From the cell containing the given text, extract its center point as (x, y) coordinate. 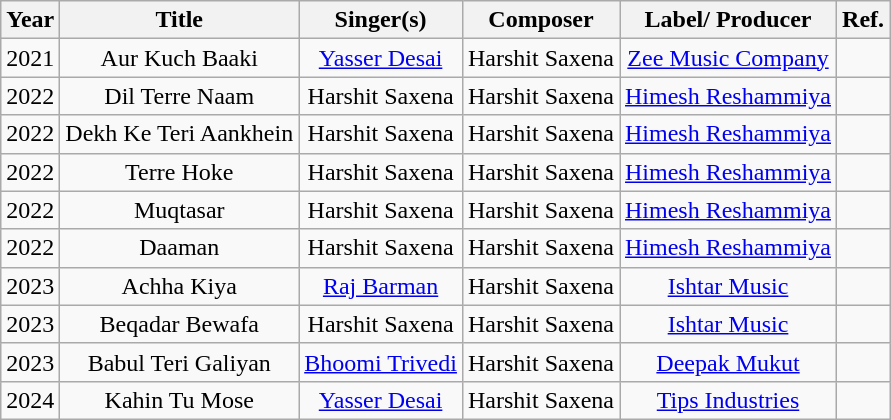
Daaman (180, 248)
Kahin Tu Mose (180, 400)
Achha Kiya (180, 286)
Dil Terre Naam (180, 96)
Zee Music Company (728, 58)
2024 (30, 400)
Muqtasar (180, 210)
Dekh Ke Teri Aankhein (180, 134)
Year (30, 20)
Ref. (864, 20)
Title (180, 20)
Singer(s) (381, 20)
Composer (540, 20)
Terre Hoke (180, 172)
Deepak Mukut (728, 362)
Babul Teri Galiyan (180, 362)
Tips Industries (728, 400)
Label/ Producer (728, 20)
Aur Kuch Baaki (180, 58)
Beqadar Bewafa (180, 324)
Bhoomi Trivedi (381, 362)
Raj Barman (381, 286)
2021 (30, 58)
